Output the [x, y] coordinate of the center of the cell containing the given text.  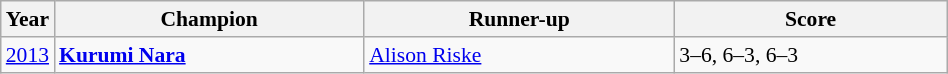
Score [810, 19]
Runner-up [519, 19]
Champion [209, 19]
Kurumi Nara [209, 55]
2013 [28, 55]
Year [28, 19]
Alison Riske [519, 55]
3–6, 6–3, 6–3 [810, 55]
